Capture the cell that displays the provided text and extract its (X, Y) central coordinate. 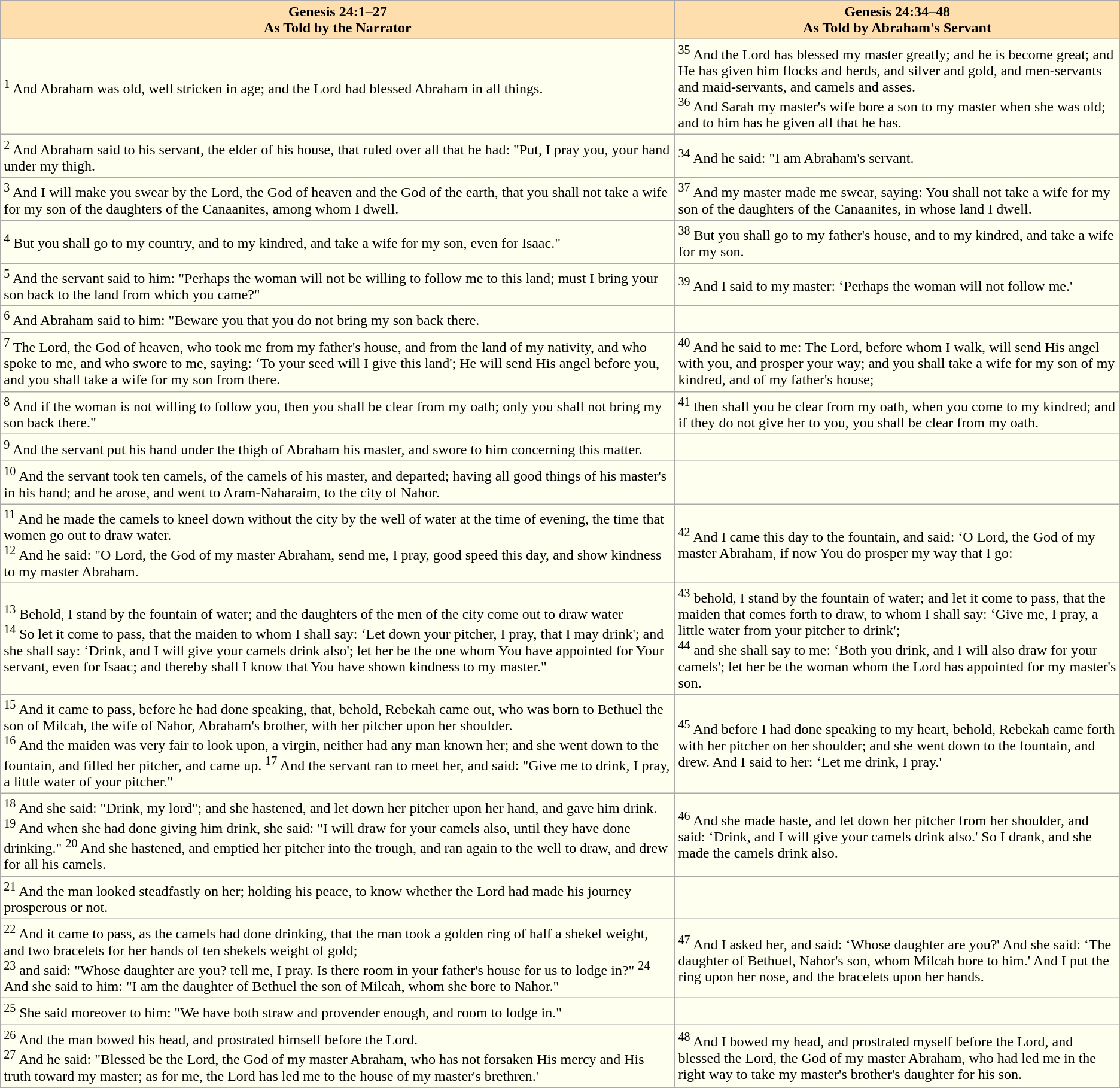
9 And the servant put his hand under the thigh of Abraham his master, and swore to him concerning this matter. (337, 448)
Genesis 24:1–27As Told by the Narrator (337, 20)
39 And I said to my master: ‘Perhaps the woman will not follow me.' (897, 285)
8 And if the woman is not willing to follow you, then you shall be clear from my oath; only you shall not bring my son back there." (337, 413)
38 But you shall go to my father's house, and to my kindred, and take a wife for my son. (897, 242)
2 And Abraham said to his servant, the elder of his house, that ruled over all that he had: "Put, I pray you, your hand under my thigh. (337, 156)
1 And Abraham was old, well stricken in age; and the Lord had blessed Abraham in all things. (337, 87)
42 And I came this day to the fountain, and said: ‘O Lord, the God of my master Abraham, if now You do prosper my way that I go: (897, 543)
Genesis 24:34–48As Told by Abraham's Servant (897, 20)
4 But you shall go to my country, and to my kindred, and take a wife for my son, even for Isaac." (337, 242)
37 And my master made me swear, saying: You shall not take a wife for my son of the daughters of the Canaanites, in whose land I dwell. (897, 199)
34 And he said: "I am Abraham's servant. (897, 156)
6 And Abraham said to him: "Beware you that you do not bring my son back there. (337, 320)
21 And the man looked steadfastly on her; holding his peace, to know whether the Lord had made his journey prosperous or not. (337, 898)
41 then shall you be clear from my oath, when you come to my kindred; and if they do not give her to you, you shall be clear from my oath. (897, 413)
25 She said moreover to him: "We have both straw and provender enough, and room to lodge in." (337, 1011)
